Return the (X, Y) coordinate for the center point of the cell that contains the specified text.  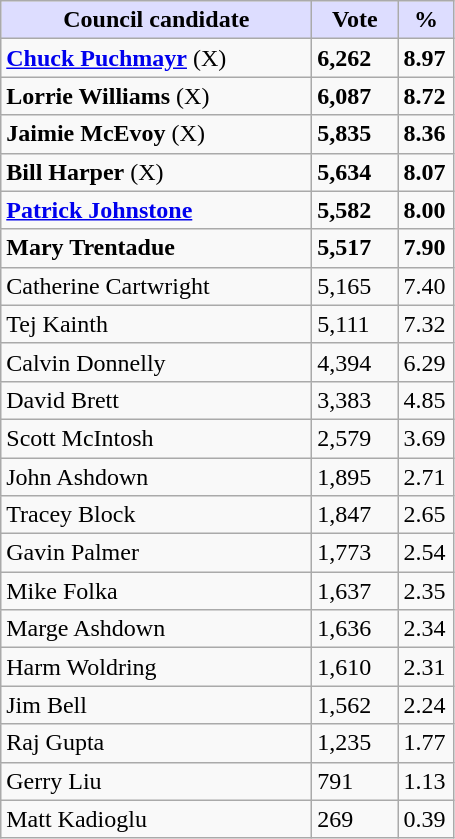
6,087 (355, 96)
1,235 (355, 743)
Tej Kainth (156, 324)
Marge Ashdown (156, 629)
6,262 (355, 58)
2,579 (355, 438)
Catherine Cartwright (156, 286)
5,582 (355, 210)
Raj Gupta (156, 743)
David Brett (156, 400)
1,610 (355, 667)
5,111 (355, 324)
2.34 (426, 629)
3,383 (355, 400)
8.36 (426, 134)
2.71 (426, 477)
Gavin Palmer (156, 553)
Lorrie Williams (X) (156, 96)
8.07 (426, 172)
1.77 (426, 743)
2.54 (426, 553)
8.00 (426, 210)
1,847 (355, 515)
Scott McIntosh (156, 438)
Council candidate (156, 20)
2.24 (426, 705)
2.65 (426, 515)
7.32 (426, 324)
1,562 (355, 705)
791 (355, 781)
Jim Bell (156, 705)
269 (355, 819)
7.90 (426, 248)
Chuck Puchmayr (X) (156, 58)
8.97 (426, 58)
3.69 (426, 438)
Bill Harper (X) (156, 172)
Vote (355, 20)
Calvin Donnelly (156, 362)
4,394 (355, 362)
8.72 (426, 96)
6.29 (426, 362)
Matt Kadioglu (156, 819)
Jaimie McEvoy (X) (156, 134)
Patrick Johnstone (156, 210)
Gerry Liu (156, 781)
Harm Woldring (156, 667)
0.39 (426, 819)
1.13 (426, 781)
John Ashdown (156, 477)
5,165 (355, 286)
1,895 (355, 477)
5,517 (355, 248)
7.40 (426, 286)
2.31 (426, 667)
4.85 (426, 400)
Tracey Block (156, 515)
2.35 (426, 591)
5,634 (355, 172)
Mary Trentadue (156, 248)
1,773 (355, 553)
% (426, 20)
1,637 (355, 591)
5,835 (355, 134)
1,636 (355, 629)
Mike Folka (156, 591)
